Pinpoint the cell where the given text exists, returning its [X, Y] midpoint coordinate. 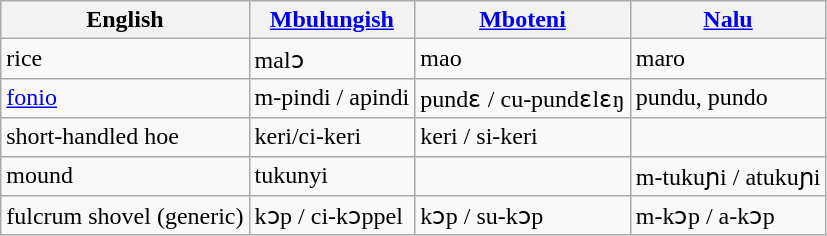
tukunyi [332, 176]
mao [522, 59]
short-handled hoe [125, 137]
English [125, 20]
kɔp / ci-kɔppel [332, 216]
m-tukuɲi / atukuɲi [728, 176]
kɔp / su-kɔp [522, 216]
pundɛ / cu-pundɛlɛŋ [522, 98]
keri / si-keri [522, 137]
Mboteni [522, 20]
Nalu [728, 20]
malɔ [332, 59]
m-kɔp / a-kɔp [728, 216]
m-pindi / apindi [332, 98]
pundu, pundo [728, 98]
fulcrum shovel (generic) [125, 216]
mound [125, 176]
rice [125, 59]
maro [728, 59]
keri/ci-keri [332, 137]
fonio [125, 98]
Mbulungish [332, 20]
